Output the [X, Y] coordinate of the center of the cell containing the given text.  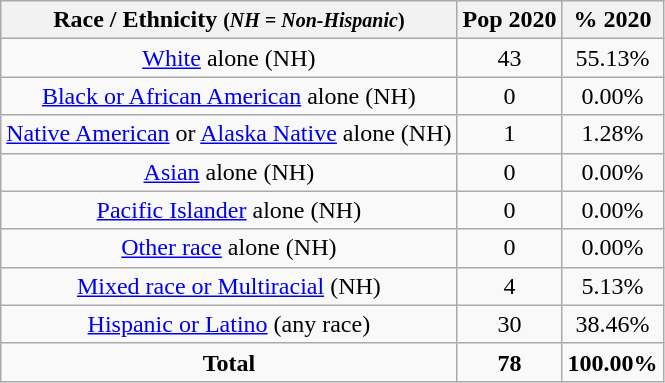
4 [510, 286]
Pop 2020 [510, 20]
% 2020 [612, 20]
Hispanic or Latino (any race) [229, 324]
43 [510, 58]
Other race alone (NH) [229, 248]
Pacific Islander alone (NH) [229, 210]
Black or African American alone (NH) [229, 96]
55.13% [612, 58]
1 [510, 134]
78 [510, 362]
Race / Ethnicity (NH = Non-Hispanic) [229, 20]
Asian alone (NH) [229, 172]
30 [510, 324]
Mixed race or Multiracial (NH) [229, 286]
5.13% [612, 286]
1.28% [612, 134]
38.46% [612, 324]
100.00% [612, 362]
Total [229, 362]
White alone (NH) [229, 58]
Native American or Alaska Native alone (NH) [229, 134]
